Capture the cell that displays the provided text and extract its [x, y] central coordinate. 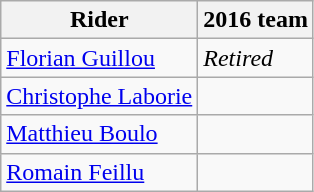
Florian Guillou [100, 58]
Rider [100, 20]
Retired [256, 58]
2016 team [256, 20]
Romain Feillu [100, 172]
Matthieu Boulo [100, 134]
Christophe Laborie [100, 96]
